Determine the (X, Y) coordinate at the center of the cell enclosing the given text.  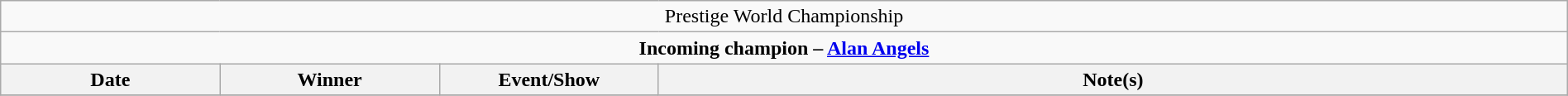
Date (111, 79)
Prestige World Championship (784, 17)
Winner (329, 79)
Note(s) (1113, 79)
Event/Show (549, 79)
Incoming champion – Alan Angels (784, 48)
